Identify which cell holds the provided text, then report its (X, Y) central coordinate. 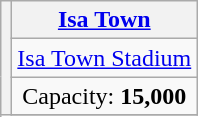
Capacity: 15,000 (104, 96)
Isa Town Stadium (104, 58)
Isa Town (104, 20)
